Detect which cell encompasses the target text, then output its [x, y] center coordinate. 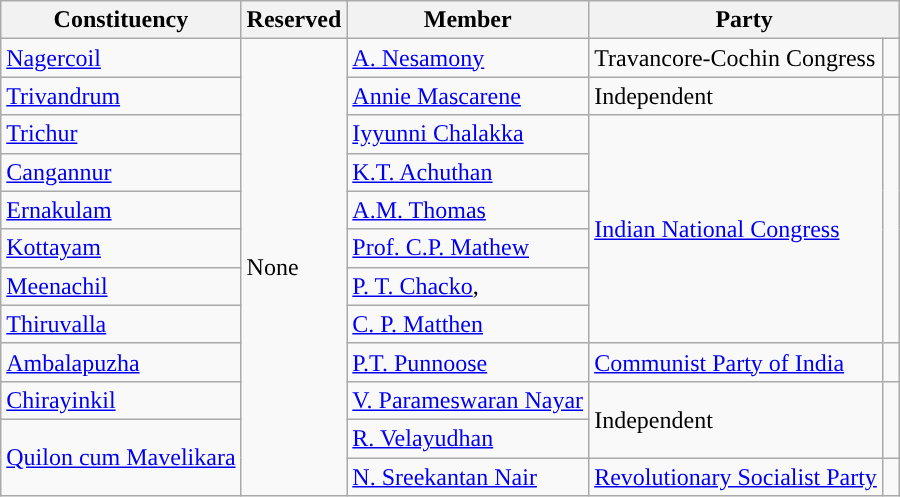
C. P. Matthen [468, 324]
Ambalapuzha [121, 362]
Quilon cum Mavelikara [121, 457]
Prof. C.P. Mathew [468, 248]
Revolutionary Socialist Party [736, 477]
Iyyunni Chalakka [468, 134]
Reserved [294, 20]
Chirayinkil [121, 400]
Trivandrum [121, 96]
Nagercoil [121, 58]
V. Parameswaran Nayar [468, 400]
Cangannur [121, 172]
Trichur [121, 134]
None [294, 268]
Travancore-Cochin Congress [736, 58]
Constituency [121, 20]
N. Sreekantan Nair [468, 477]
A. Nesamony [468, 58]
Indian National Congress [736, 229]
Annie Mascarene [468, 96]
P.T. Punnoose [468, 362]
Meenachil [121, 286]
Kottayam [121, 248]
K.T. Achuthan [468, 172]
Member [468, 20]
Communist Party of India [736, 362]
A.M. Thomas [468, 210]
P. T. Chacko, [468, 286]
Party [744, 20]
Thiruvalla [121, 324]
Ernakulam [121, 210]
R. Velayudhan [468, 438]
